Determine the [X, Y] coordinate at the center of the cell enclosing the given text.  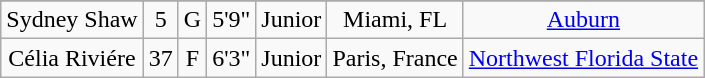
Célia Riviére [72, 58]
Miami, FL [395, 20]
Northwest Florida State [583, 58]
F [192, 58]
Auburn [583, 20]
G [192, 20]
Paris, France [395, 58]
37 [160, 58]
6'3" [232, 58]
5 [160, 20]
Sydney Shaw [72, 20]
5'9" [232, 20]
